Return the (x, y) coordinate for the center point of the cell that contains the specified text.  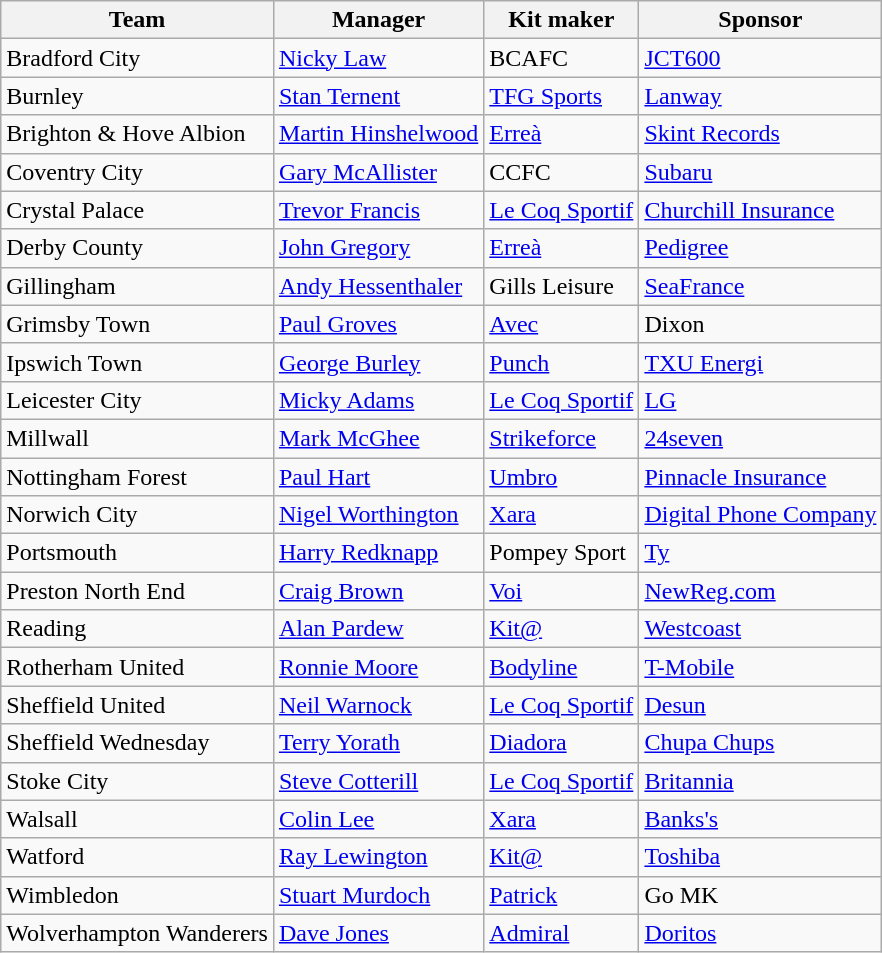
Umbro (562, 477)
George Burley (378, 362)
Terry Yorath (378, 743)
Manager (378, 20)
Wimbledon (138, 895)
Ronnie Moore (378, 667)
Bradford City (138, 58)
Desun (760, 705)
Nottingham Forest (138, 477)
Subaru (760, 172)
Gary McAllister (378, 172)
Patrick (562, 895)
Nicky Law (378, 58)
Walsall (138, 819)
Dave Jones (378, 933)
Churchill Insurance (760, 210)
Micky Adams (378, 400)
Sheffield United (138, 705)
Colin Lee (378, 819)
Wolverhampton Wanderers (138, 933)
Steve Cotterill (378, 781)
Pinnacle Insurance (760, 477)
Gillingham (138, 286)
Ty (760, 553)
LG (760, 400)
Ray Lewington (378, 857)
Rotherham United (138, 667)
Portsmouth (138, 553)
Dixon (760, 324)
Team (138, 20)
Voi (562, 591)
Admiral (562, 933)
Paul Hart (378, 477)
Burnley (138, 96)
Gills Leisure (562, 286)
NewReg.com (760, 591)
Skint Records (760, 134)
Trevor Francis (378, 210)
Lanway (760, 96)
Crystal Palace (138, 210)
Paul Groves (378, 324)
Digital Phone Company (760, 515)
TFG Sports (562, 96)
Neil Warnock (378, 705)
Diadora (562, 743)
Chupa Chups (760, 743)
Millwall (138, 438)
24seven (760, 438)
Grimsby Town (138, 324)
John Gregory (378, 248)
Leicester City (138, 400)
Sponsor (760, 20)
Strikeforce (562, 438)
Andy Hessenthaler (378, 286)
Reading (138, 629)
Avec (562, 324)
SeaFrance (760, 286)
Westcoast (760, 629)
Doritos (760, 933)
Stan Ternent (378, 96)
Kit maker (562, 20)
Harry Redknapp (378, 553)
T-Mobile (760, 667)
TXU Energi (760, 362)
Watford (138, 857)
Martin Hinshelwood (378, 134)
Pompey Sport (562, 553)
Nigel Worthington (378, 515)
Coventry City (138, 172)
Alan Pardew (378, 629)
Punch (562, 362)
Stoke City (138, 781)
Brighton & Hove Albion (138, 134)
Banks's (760, 819)
Preston North End (138, 591)
Bodyline (562, 667)
JCT600 (760, 58)
BCAFC (562, 58)
Britannia (760, 781)
Toshiba (760, 857)
Craig Brown (378, 591)
CCFC (562, 172)
Sheffield Wednesday (138, 743)
Derby County (138, 248)
Mark McGhee (378, 438)
Pedigree (760, 248)
Ipswich Town (138, 362)
Go MK (760, 895)
Norwich City (138, 515)
Stuart Murdoch (378, 895)
